Return [X, Y] of the center of cell containing provided text 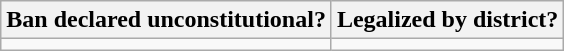
Ban declared unconstitutional? [166, 20]
Legalized by district? [447, 20]
